Capture the cell that displays the provided text and extract its [X, Y] central coordinate. 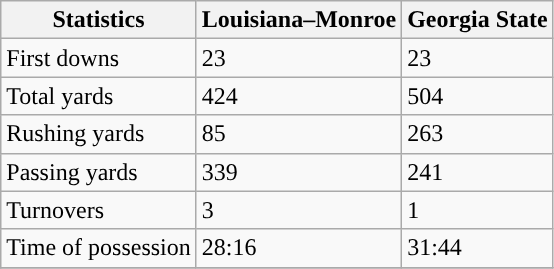
First downs [99, 58]
263 [478, 134]
504 [478, 96]
424 [298, 96]
Rushing yards [99, 134]
Louisiana–Monroe [298, 20]
Time of possession [99, 248]
Total yards [99, 96]
1 [478, 210]
Statistics [99, 20]
3 [298, 210]
241 [478, 172]
31:44 [478, 248]
339 [298, 172]
Georgia State [478, 20]
85 [298, 134]
Turnovers [99, 210]
Passing yards [99, 172]
28:16 [298, 248]
